Return (X, Y) of the center of cell containing provided text 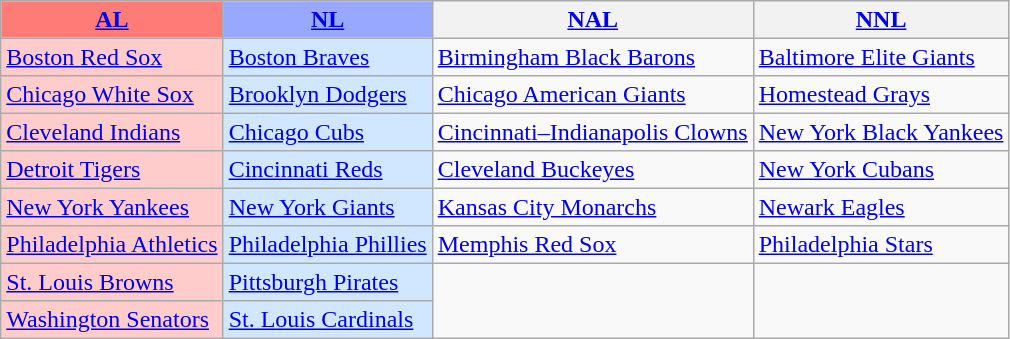
Memphis Red Sox (592, 244)
Chicago American Giants (592, 94)
Cincinnati Reds (328, 170)
Philadelphia Stars (881, 244)
AL (112, 20)
New York Black Yankees (881, 132)
Washington Senators (112, 318)
Chicago Cubs (328, 132)
Boston Red Sox (112, 56)
Homestead Grays (881, 94)
Newark Eagles (881, 206)
Boston Braves (328, 56)
NNL (881, 20)
St. Louis Browns (112, 282)
Cleveland Indians (112, 132)
Cincinnati–Indianapolis Clowns (592, 132)
New York Yankees (112, 206)
Pittsburgh Pirates (328, 282)
New York Cubans (881, 170)
Birmingham Black Barons (592, 56)
Baltimore Elite Giants (881, 56)
Chicago White Sox (112, 94)
Brooklyn Dodgers (328, 94)
Philadelphia Athletics (112, 244)
New York Giants (328, 206)
Detroit Tigers (112, 170)
Cleveland Buckeyes (592, 170)
Philadelphia Phillies (328, 244)
NL (328, 20)
Kansas City Monarchs (592, 206)
NAL (592, 20)
St. Louis Cardinals (328, 318)
